Scan for the cell matching the given text and deliver its [x, y] coordinate at center. 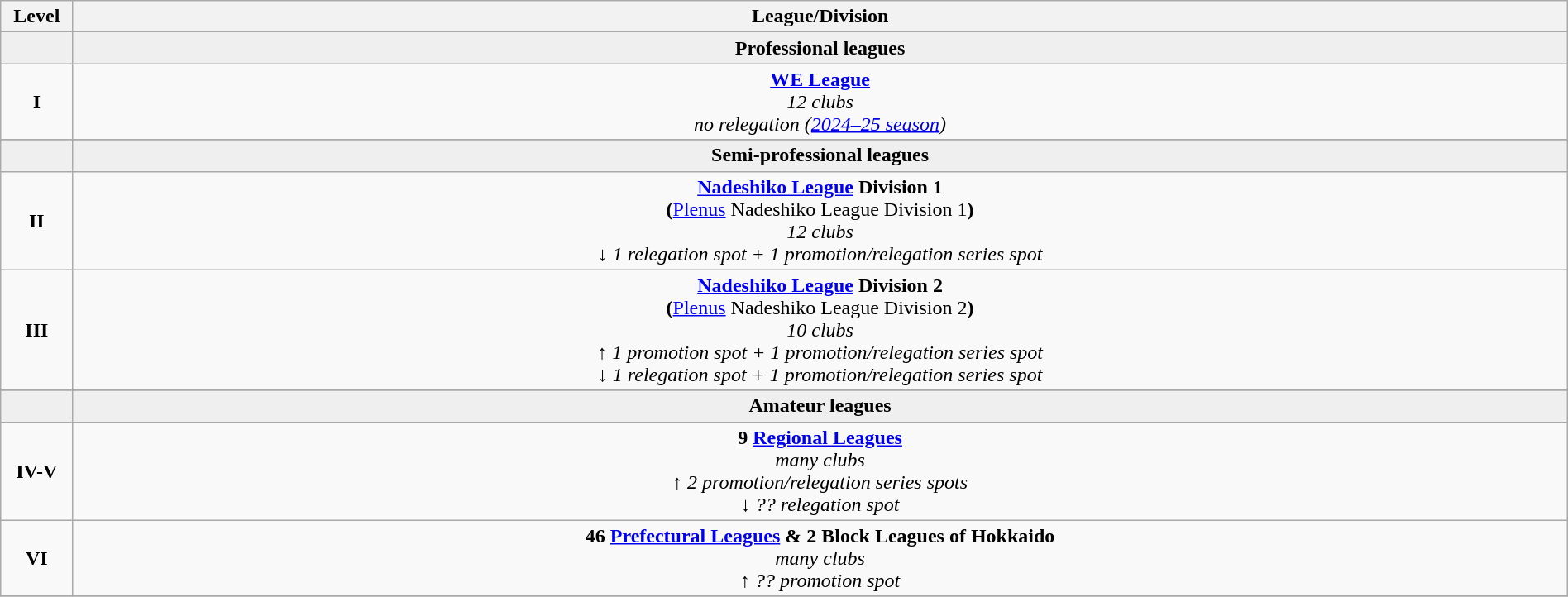
I [36, 102]
46 Prefectural Leagues & 2 Block Leagues of Hokkaidomany clubs↑ ?? promotion spot [820, 558]
Semi-professional leagues [820, 155]
II [36, 220]
Amateur leagues [820, 406]
Nadeshiko League Division 1(Plenus Nadeshiko League Division 1)12 clubs↓ 1 relegation spot + 1 promotion/relegation series spot [820, 220]
League/Division [820, 17]
IV-V [36, 471]
9 Regional Leaguesmany clubs↑ 2 promotion/relegation series spots↓ ?? relegation spot [820, 471]
III [36, 330]
Professional leagues [820, 48]
WE League12 clubsno relegation (2024–25 season) [820, 102]
VI [36, 558]
Level [36, 17]
